Output the (x, y) coordinate of the center of the cell containing the given text.  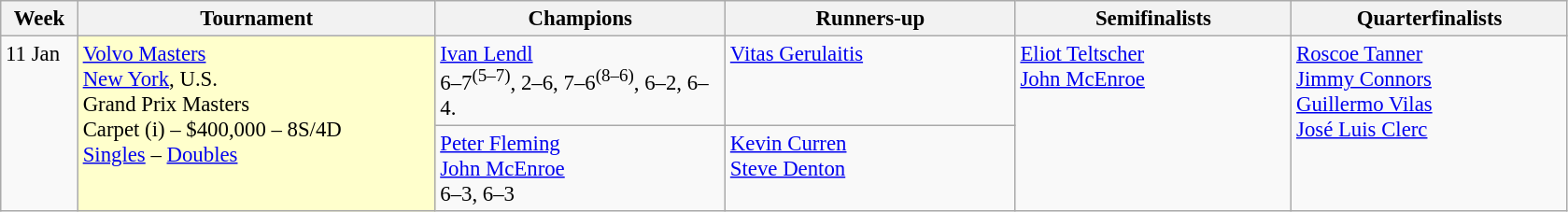
Tournament (256, 19)
11 Jan (39, 124)
Champions (581, 19)
Quarterfinalists (1430, 19)
Week (39, 19)
Eliot Teltscher John McEnroe (1153, 124)
Volvo Masters New York, U.S. Grand Prix Masters Carpet (i) – $400,000 – 8S/4D Singles – Doubles (256, 124)
Ivan Lendl 6–7(5–7), 2–6, 7–6(8–6), 6–2, 6–4. (581, 81)
Vitas Gerulaitis (870, 81)
Peter Fleming John McEnroe 6–3, 6–3 (581, 169)
Kevin Curren Steve Denton (870, 169)
Roscoe Tanner Jimmy Connors Guillermo Vilas José Luis Clerc (1430, 124)
Runners-up (870, 19)
Semifinalists (1153, 19)
